For the text-containing cell, return its midpoint in [X, Y] coordinate format. 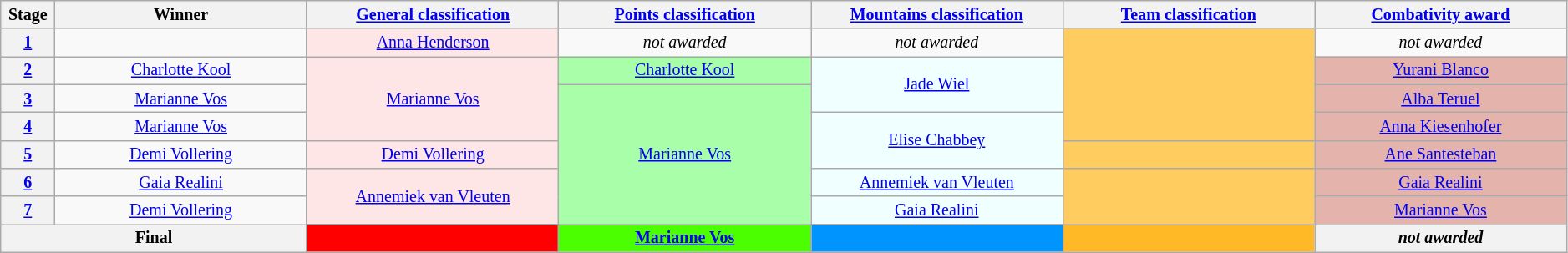
5 [28, 154]
3 [28, 99]
Combativity award [1441, 15]
Anna Henderson [433, 43]
6 [28, 182]
Alba Teruel [1441, 99]
Winner [181, 15]
7 [28, 210]
2 [28, 70]
Points classification [685, 15]
Mountains classification [936, 15]
Team classification [1189, 15]
Stage [28, 15]
Jade Wiel [936, 85]
4 [28, 127]
Anna Kiesenhofer [1441, 127]
1 [28, 43]
Yurani Blanco [1441, 70]
General classification [433, 15]
Final [154, 239]
Ane Santesteban [1441, 154]
Elise Chabbey [936, 140]
